Capture the cell that displays the provided text and extract its (X, Y) central coordinate. 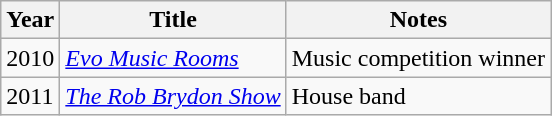
Title (173, 20)
Evo Music Rooms (173, 58)
Music competition winner (418, 58)
2010 (30, 58)
Notes (418, 20)
House band (418, 96)
Year (30, 20)
The Rob Brydon Show (173, 96)
2011 (30, 96)
